Extract the [X, Y] coordinate from the center of the cell holding the provided text.  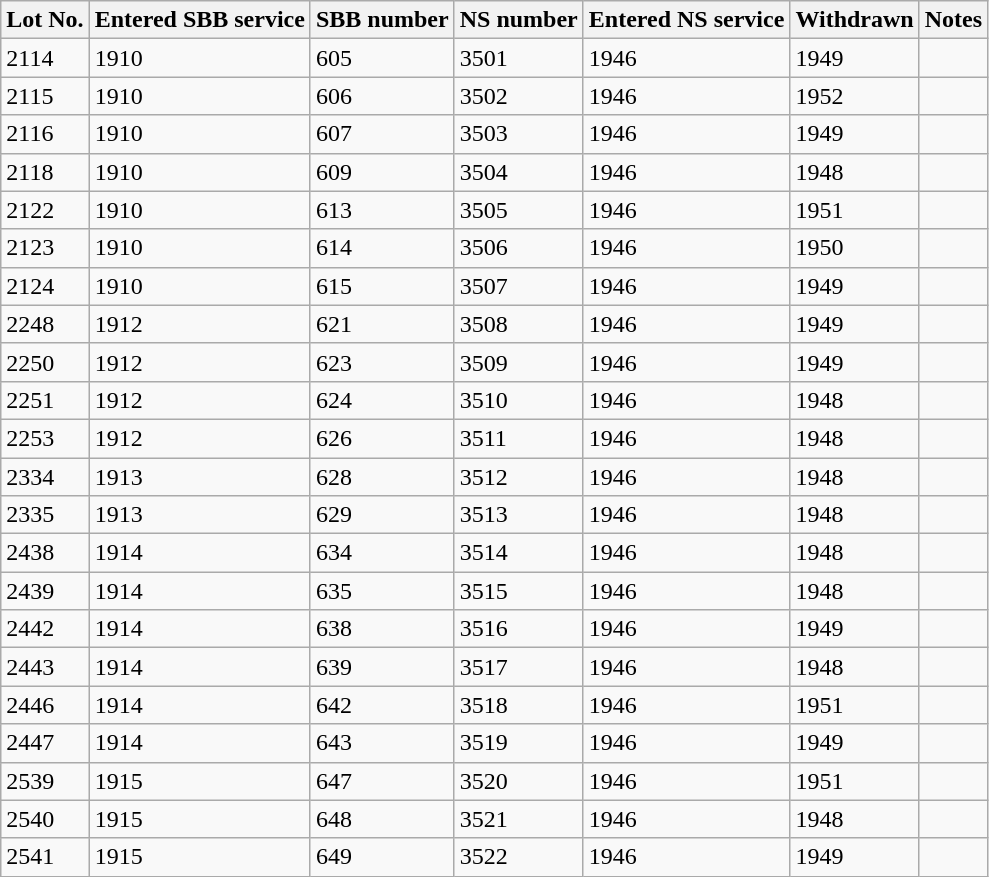
613 [382, 210]
3514 [518, 553]
2334 [45, 477]
638 [382, 629]
3517 [518, 667]
2447 [45, 743]
635 [382, 591]
2253 [45, 438]
2443 [45, 667]
3516 [518, 629]
606 [382, 96]
3506 [518, 248]
623 [382, 362]
2335 [45, 515]
3505 [518, 210]
634 [382, 553]
628 [382, 477]
3519 [518, 743]
2122 [45, 210]
Entered SBB service [200, 20]
Withdrawn [854, 20]
Lot No. [45, 20]
3509 [518, 362]
2541 [45, 857]
2250 [45, 362]
647 [382, 781]
SBB number [382, 20]
605 [382, 58]
607 [382, 134]
3508 [518, 324]
643 [382, 743]
2124 [45, 286]
3513 [518, 515]
2540 [45, 819]
2539 [45, 781]
3512 [518, 477]
3502 [518, 96]
2123 [45, 248]
1950 [854, 248]
2251 [45, 400]
649 [382, 857]
Notes [953, 20]
3507 [518, 286]
614 [382, 248]
2446 [45, 705]
NS number [518, 20]
Entered NS service [686, 20]
3503 [518, 134]
2114 [45, 58]
2115 [45, 96]
639 [382, 667]
3518 [518, 705]
615 [382, 286]
3515 [518, 591]
3522 [518, 857]
609 [382, 172]
626 [382, 438]
2439 [45, 591]
648 [382, 819]
3504 [518, 172]
2438 [45, 553]
629 [382, 515]
3510 [518, 400]
1952 [854, 96]
2248 [45, 324]
2118 [45, 172]
2442 [45, 629]
3520 [518, 781]
2116 [45, 134]
621 [382, 324]
3511 [518, 438]
642 [382, 705]
624 [382, 400]
3521 [518, 819]
3501 [518, 58]
